Find where the given text appears and provide that cell's center as [x, y] coordinate. 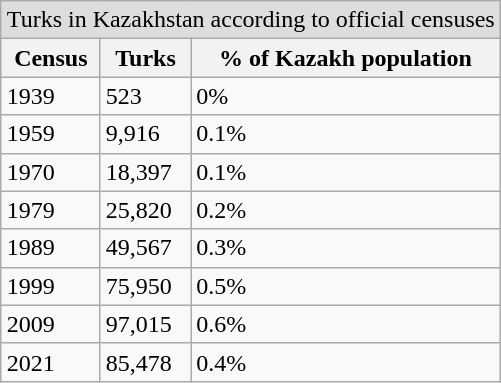
75,950 [145, 286]
1989 [50, 248]
1979 [50, 210]
1999 [50, 286]
0.2% [346, 210]
49,567 [145, 248]
18,397 [145, 172]
Census [50, 58]
1970 [50, 172]
1939 [50, 96]
Turks [145, 58]
% of Kazakh population [346, 58]
9,916 [145, 134]
0.4% [346, 362]
85,478 [145, 362]
0% [346, 96]
Turks in Kazakhstan according to official censuses [250, 20]
97,015 [145, 324]
0.3% [346, 248]
523 [145, 96]
2021 [50, 362]
25,820 [145, 210]
1959 [50, 134]
2009 [50, 324]
0.5% [346, 286]
0.6% [346, 324]
